Find where the given text appears and provide that cell's center as (X, Y) coordinate. 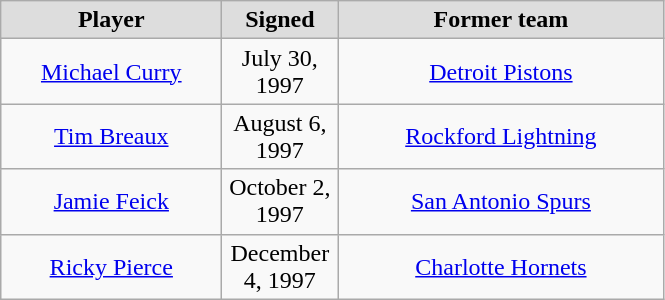
Detroit Pistons (501, 72)
Charlotte Hornets (501, 266)
San Antonio Spurs (501, 202)
Signed (280, 20)
December 4, 1997 (280, 266)
Rockford Lightning (501, 136)
Player (112, 20)
July 30, 1997 (280, 72)
Ricky Pierce (112, 266)
October 2, 1997 (280, 202)
Michael Curry (112, 72)
August 6, 1997 (280, 136)
Tim Breaux (112, 136)
Former team (501, 20)
Jamie Feick (112, 202)
